Detect which cell encompasses the target text, then output its (x, y) center coordinate. 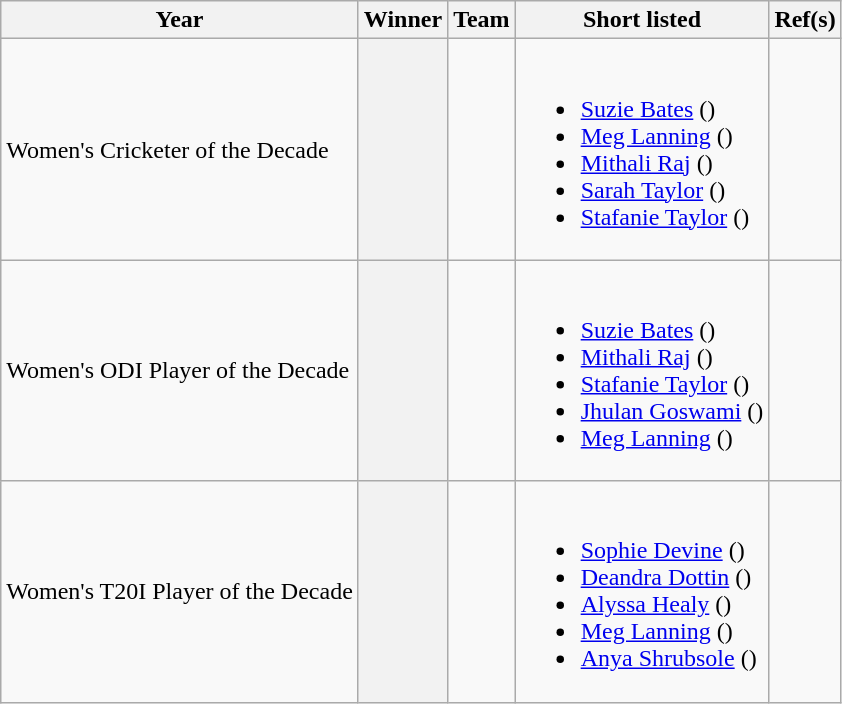
Short listed (642, 20)
Women's Cricketer of the Decade (180, 150)
Suzie Bates ()Mithali Raj ()Stafanie Taylor ()Jhulan Goswami ()Meg Lanning () (642, 370)
Team (482, 20)
Women's ODI Player of the Decade (180, 370)
Year (180, 20)
Winner (402, 20)
Suzie Bates ()Meg Lanning ()Mithali Raj ()Sarah Taylor ()Stafanie Taylor () (642, 150)
Ref(s) (805, 20)
Sophie Devine ()Deandra Dottin ()Alyssa Healy ()Meg Lanning ()Anya Shrubsole () (642, 592)
Women's T20I Player of the Decade (180, 592)
